Identify which cell holds the provided text, then report its [x, y] central coordinate. 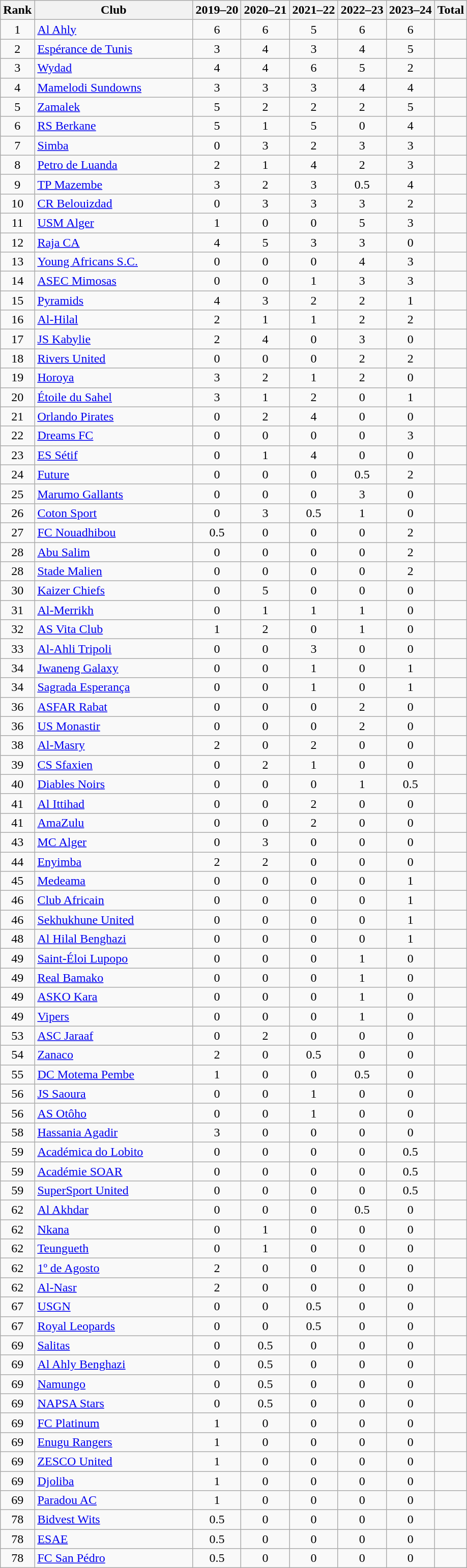
31 [17, 610]
21 [17, 416]
40 [17, 784]
27 [17, 532]
33 [17, 649]
FC Nouadhibou [114, 532]
CS Sfaxien [114, 765]
19 [17, 378]
1º de Agosto [114, 1268]
Teungueth [114, 1249]
Zamalek [114, 107]
FC San Pédro [114, 1558]
53 [17, 1036]
Nkana [114, 1229]
Rivers United [114, 358]
Diables Noirs [114, 784]
48 [17, 939]
ASFAR Rabat [114, 707]
Total [451, 10]
SuperSport United [114, 1191]
Al Akhdar [114, 1210]
Saint-Éloi Lupopo [114, 958]
Real Bamako [114, 978]
26 [17, 513]
Al Ahly [114, 29]
Espérance de Tunis [114, 49]
Al-Hilal [114, 320]
ZESCO United [114, 1461]
Enyimba [114, 862]
ES Sétif [114, 455]
2023–24 [410, 10]
Coton Sport [114, 513]
Djoliba [114, 1481]
22 [17, 436]
Wydad [114, 68]
39 [17, 765]
2019–20 [217, 10]
USGN [114, 1307]
Académica do Lobito [114, 1152]
JS Kabylie [114, 339]
JS Saoura [114, 1094]
Al-Nasr [114, 1287]
18 [17, 358]
12 [17, 243]
58 [17, 1132]
24 [17, 474]
TP Mazembe [114, 184]
9 [17, 184]
10 [17, 203]
Horoya [114, 378]
8 [17, 165]
FC Platinum [114, 1423]
Paradou AC [114, 1500]
Académie SOAR [114, 1171]
14 [17, 281]
Al-Masry [114, 745]
Al Ittihad [114, 803]
2021–22 [313, 10]
Al-Merrikh [114, 610]
Raja CA [114, 243]
2022–23 [362, 10]
Petro de Luanda [114, 165]
17 [17, 339]
RS Berkane [114, 126]
AS Vita Club [114, 629]
Étoile du Sahel [114, 397]
55 [17, 1074]
Simba [114, 145]
11 [17, 223]
7 [17, 145]
Sagrada Esperança [114, 687]
44 [17, 862]
Pyramids [114, 300]
Namungo [114, 1384]
Abu Salim [114, 552]
15 [17, 300]
13 [17, 262]
Royal Leopards [114, 1326]
23 [17, 455]
MC Alger [114, 842]
Club [114, 10]
Enugu Rangers [114, 1442]
Future [114, 474]
Al-Ahli Tripoli [114, 649]
45 [17, 881]
2020–21 [266, 10]
Al Ahly Benghazi [114, 1365]
Club Africain [114, 900]
38 [17, 745]
Vipers [114, 1016]
Young Africans S.C. [114, 262]
Kaizer Chiefs [114, 591]
Sekhukhune United [114, 920]
Orlando Pirates [114, 416]
25 [17, 494]
16 [17, 320]
NAPSA Stars [114, 1403]
CR Belouizdad [114, 203]
43 [17, 842]
ASC Jaraaf [114, 1036]
Zanaco [114, 1055]
20 [17, 397]
US Monastir [114, 726]
30 [17, 591]
Marumo Gallants [114, 494]
Stade Malien [114, 571]
ASEC Mimosas [114, 281]
Mamelodi Sundowns [114, 87]
Salitas [114, 1345]
Al Hilal Benghazi [114, 939]
Medeama [114, 881]
54 [17, 1055]
AmaZulu [114, 823]
AS Otôho [114, 1113]
ASKO Kara [114, 997]
Rank [17, 10]
Dreams FC [114, 436]
DC Motema Pembe [114, 1074]
32 [17, 629]
Bidvest Wits [114, 1520]
Hassania Agadir [114, 1132]
ESAE [114, 1539]
USM Alger [114, 223]
Jwaneng Galaxy [114, 668]
